Locate the cell with the specified text and output its (X, Y) center coordinate. 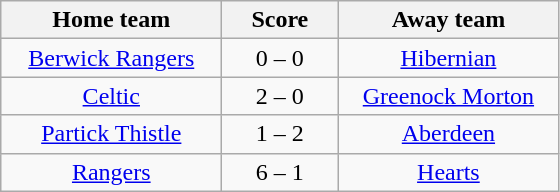
2 – 0 (280, 96)
Score (280, 20)
Greenock Morton (448, 96)
0 – 0 (280, 58)
Hibernian (448, 58)
Home team (112, 20)
Berwick Rangers (112, 58)
Hearts (448, 172)
Rangers (112, 172)
Celtic (112, 96)
1 – 2 (280, 134)
Partick Thistle (112, 134)
Aberdeen (448, 134)
Away team (448, 20)
6 – 1 (280, 172)
